Find where the given text appears and provide that cell's center as (x, y) coordinate. 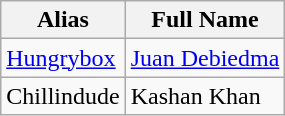
Kashan Khan (205, 96)
Hungrybox (63, 58)
Juan Debiedma (205, 58)
Chillindude (63, 96)
Full Name (205, 20)
Alias (63, 20)
